From the cell containing the given text, extract its center point as [X, Y] coordinate. 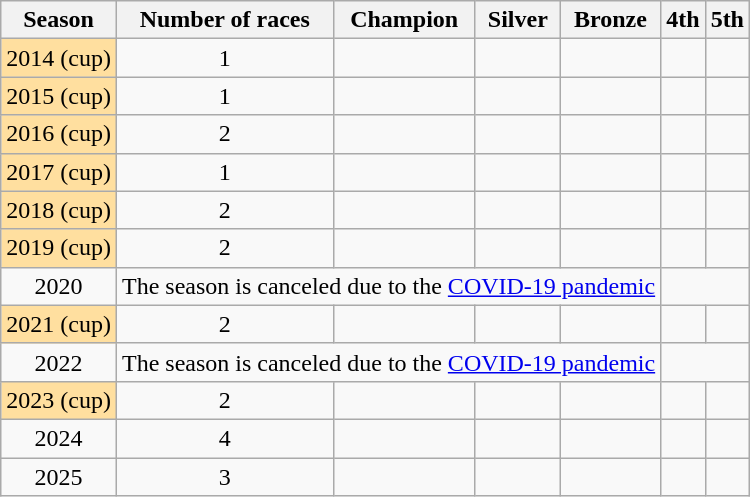
2019 (cup) [59, 248]
3 [224, 477]
2020 [59, 286]
2021 (cup) [59, 324]
Season [59, 20]
2023 (cup) [59, 400]
Silver [518, 20]
2014 (cup) [59, 58]
5th [727, 20]
2024 [59, 438]
2015 (cup) [59, 96]
Bronze [610, 20]
4 [224, 438]
2017 (cup) [59, 172]
2022 [59, 362]
2025 [59, 477]
Number of races [224, 20]
Champion [404, 20]
2016 (cup) [59, 134]
2018 (cup) [59, 210]
4th [683, 20]
